Capture the cell that displays the provided text and extract its [X, Y] central coordinate. 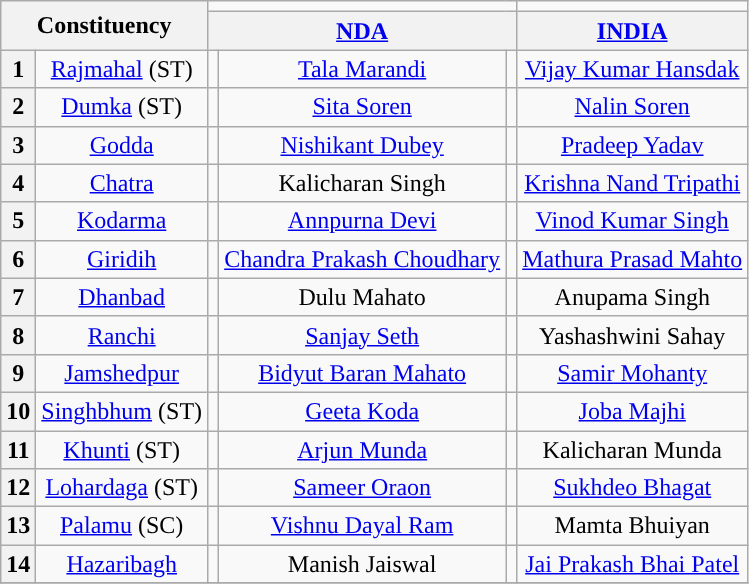
Yashashwini Sahay [632, 335]
14 [18, 564]
9 [18, 373]
Manish Jaiswal [362, 564]
Kalicharan Singh [362, 183]
Mamta Bhuiyan [632, 526]
4 [18, 183]
Chandra Prakash Choudhary [362, 259]
Sameer Oraon [362, 488]
Geeta Koda [362, 411]
Dhanbad [122, 297]
10 [18, 411]
Godda [122, 145]
Arjun Munda [362, 449]
Rajmahal (ST) [122, 69]
Sita Soren [362, 107]
Nalin Soren [632, 107]
Krishna Nand Tripathi [632, 183]
Samir Mohanty [632, 373]
11 [18, 449]
Vishnu Dayal Ram [362, 526]
12 [18, 488]
Hazaribagh [122, 564]
5 [18, 221]
1 [18, 69]
Ranchi [122, 335]
Joba Majhi [632, 411]
2 [18, 107]
Jai Prakash Bhai Patel [632, 564]
Vinod Kumar Singh [632, 221]
Lohardaga (ST) [122, 488]
Nishikant Dubey [362, 145]
Mathura Prasad Mahto [632, 259]
Palamu (SC) [122, 526]
13 [18, 526]
Dulu Mahato [362, 297]
Chatra [122, 183]
8 [18, 335]
7 [18, 297]
6 [18, 259]
Jamshedpur [122, 373]
INDIA [632, 31]
Kalicharan Munda [632, 449]
NDA [362, 31]
Singhbhum (ST) [122, 411]
Annpurna Devi [362, 221]
Khunti (ST) [122, 449]
Sanjay Seth [362, 335]
Giridih [122, 259]
Anupama Singh [632, 297]
3 [18, 145]
Dumka (ST) [122, 107]
Vijay Kumar Hansdak [632, 69]
Bidyut Baran Mahato [362, 373]
Sukhdeo Bhagat [632, 488]
Kodarma [122, 221]
Pradeep Yadav [632, 145]
Tala Marandi [362, 69]
Constituency [104, 26]
